From the cell containing the given text, extract its center point as [x, y] coordinate. 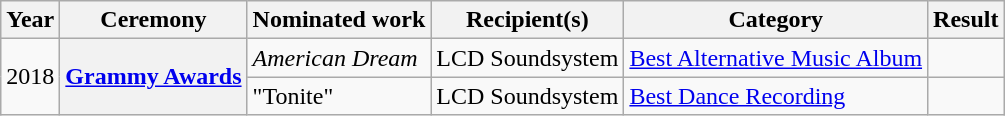
Result [966, 20]
American Dream [339, 58]
"Tonite" [339, 96]
Nominated work [339, 20]
Ceremony [154, 20]
Best Alternative Music Album [776, 58]
2018 [30, 77]
Grammy Awards [154, 77]
Best Dance Recording [776, 96]
Category [776, 20]
Recipient(s) [528, 20]
Year [30, 20]
